From the cell containing the given text, extract its center point as (X, Y) coordinate. 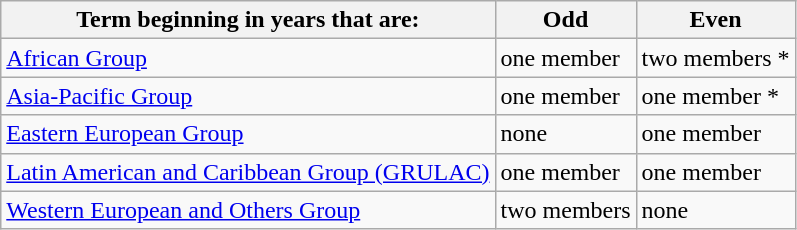
one member * (716, 96)
Latin American and Caribbean Group (GRULAC) (248, 172)
Term beginning in years that are: (248, 20)
Odd (566, 20)
Even (716, 20)
two members (566, 210)
African Group (248, 58)
Eastern European Group (248, 134)
Asia-Pacific Group (248, 96)
two members * (716, 58)
Western European and Others Group (248, 210)
